Provide the (x, y) coordinate of the cell's center where the given text is located.  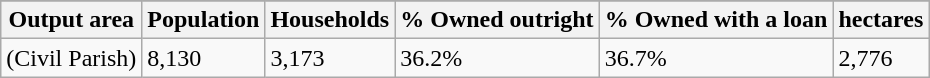
2,776 (881, 58)
% Owned with a loan (716, 20)
(Civil Parish) (72, 58)
3,173 (330, 58)
36.2% (497, 58)
hectares (881, 20)
36.7% (716, 58)
Households (330, 20)
Population (204, 20)
Output area (72, 20)
8,130 (204, 58)
% Owned outright (497, 20)
